Locate the cell with the specified text and output its (X, Y) center coordinate. 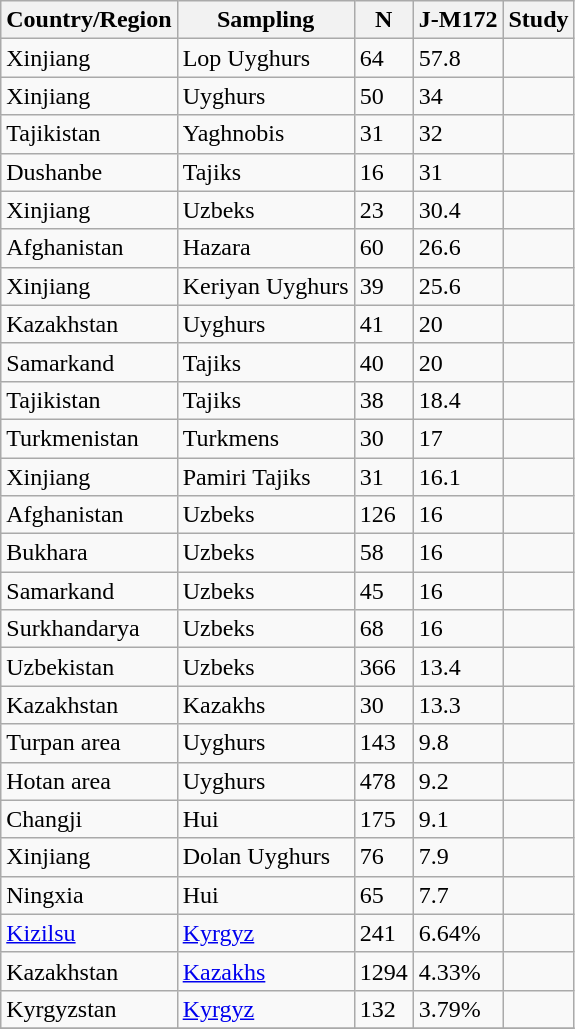
Surkhandarya (89, 629)
Hotan area (89, 781)
57.8 (458, 58)
45 (384, 591)
Lop Uyghurs (266, 58)
76 (384, 857)
478 (384, 781)
Uzbekistan (89, 667)
18.4 (458, 400)
Dushanbe (89, 172)
Sampling (266, 20)
143 (384, 743)
Turkmens (266, 438)
41 (384, 324)
17 (458, 438)
58 (384, 553)
3.79% (458, 1009)
26.6 (458, 248)
J-M172 (458, 20)
132 (384, 1009)
40 (384, 362)
Turkmenistan (89, 438)
65 (384, 895)
Study (538, 20)
9.8 (458, 743)
4.33% (458, 971)
9.2 (458, 781)
16.1 (458, 477)
1294 (384, 971)
Ningxia (89, 895)
Bukhara (89, 553)
13.4 (458, 667)
23 (384, 210)
Yaghnobis (266, 134)
7.7 (458, 895)
7.9 (458, 857)
Kyrgyzstan (89, 1009)
68 (384, 629)
50 (384, 96)
30.4 (458, 210)
Turpan area (89, 743)
Pamiri Tajiks (266, 477)
Hazara (266, 248)
Keriyan Uyghurs (266, 286)
Changji (89, 819)
25.6 (458, 286)
126 (384, 515)
39 (384, 286)
366 (384, 667)
Country/Region (89, 20)
Dolan Uyghurs (266, 857)
34 (458, 96)
60 (384, 248)
241 (384, 933)
13.3 (458, 705)
9.1 (458, 819)
38 (384, 400)
6.64% (458, 933)
175 (384, 819)
64 (384, 58)
32 (458, 134)
Kizilsu (89, 933)
N (384, 20)
